Locate the cell with the specified text and output its [X, Y] center coordinate. 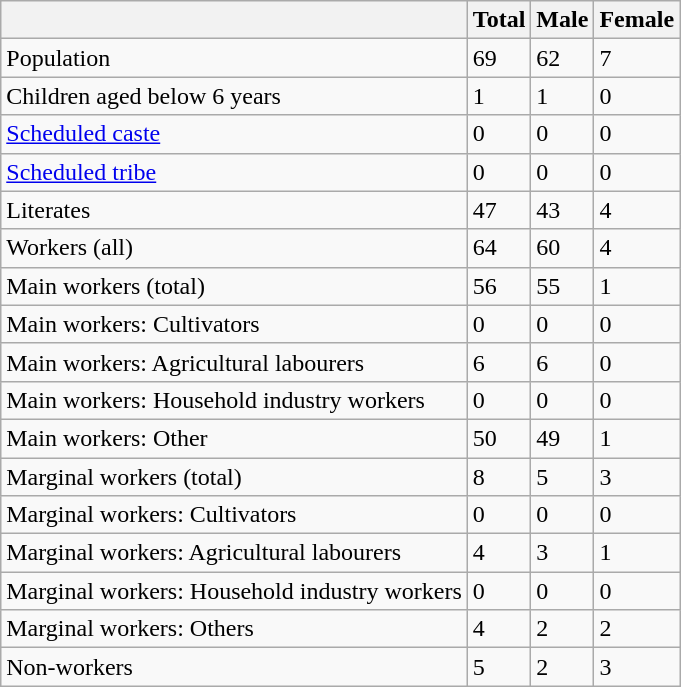
7 [637, 58]
Scheduled tribe [234, 172]
Marginal workers: Household industry workers [234, 591]
Female [637, 20]
69 [499, 58]
64 [499, 248]
8 [499, 477]
Main workers: Cultivators [234, 324]
62 [562, 58]
55 [562, 286]
56 [499, 286]
Literates [234, 210]
Male [562, 20]
47 [499, 210]
Main workers (total) [234, 286]
Scheduled caste [234, 134]
Workers (all) [234, 248]
Marginal workers: Cultivators [234, 515]
Main workers: Agricultural labourers [234, 362]
43 [562, 210]
50 [499, 438]
Marginal workers: Others [234, 629]
Total [499, 20]
Marginal workers (total) [234, 477]
49 [562, 438]
60 [562, 248]
Marginal workers: Agricultural labourers [234, 553]
Main workers: Household industry workers [234, 400]
Children aged below 6 years [234, 96]
Main workers: Other [234, 438]
Non-workers [234, 667]
Population [234, 58]
